Capture the cell that displays the provided text and extract its (x, y) central coordinate. 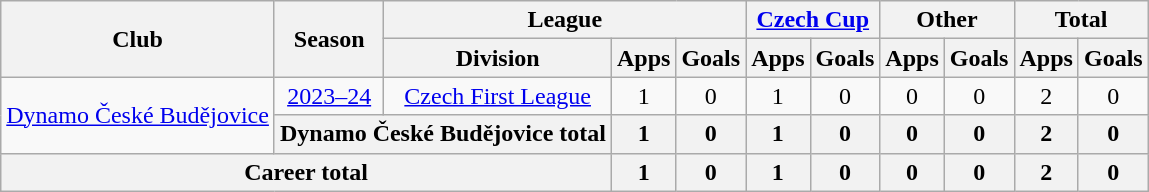
2023–24 (328, 96)
Other (947, 20)
Dynamo České Budějovice (138, 115)
Czech Cup (813, 20)
Club (138, 39)
Season (328, 39)
Dynamo České Budějovice total (442, 134)
League (565, 20)
Division (498, 58)
Czech First League (498, 96)
Total (1081, 20)
Career total (306, 172)
